Return (x, y) of the center of cell containing provided text 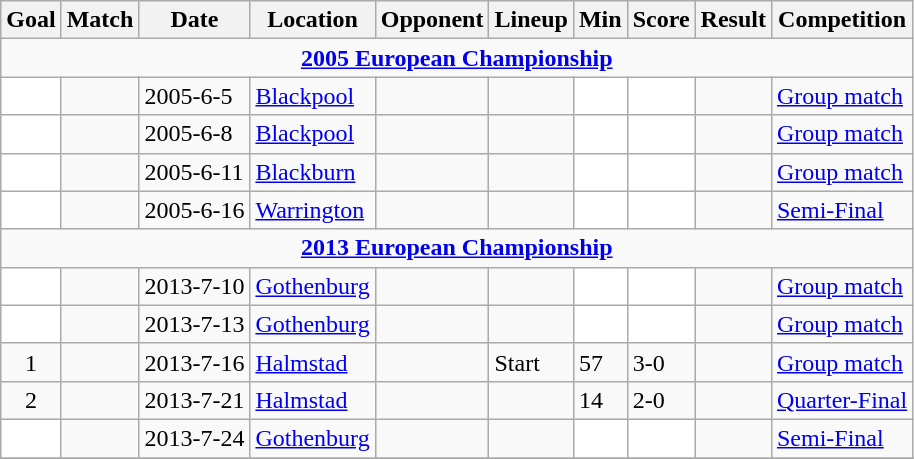
14 (600, 400)
2013-7-13 (194, 324)
Start (531, 362)
2005-6-5 (194, 96)
2013-7-24 (194, 438)
Warrington (312, 210)
2013-7-10 (194, 286)
2005-6-11 (194, 172)
Score (661, 20)
Competition (842, 20)
Blackburn (312, 172)
2005 European Championship (457, 58)
Match (100, 20)
Opponent (432, 20)
57 (600, 362)
Min (600, 20)
1 (31, 362)
Date (194, 20)
Result (733, 20)
2005-6-8 (194, 134)
Quarter-Final (842, 400)
Location (312, 20)
2013 European Championship (457, 248)
2013-7-21 (194, 400)
2 (31, 400)
Lineup (531, 20)
3-0 (661, 362)
2-0 (661, 400)
Goal (31, 20)
2013-7-16 (194, 362)
2005-6-16 (194, 210)
